Find where the given text appears and provide that cell's center as (X, Y) coordinate. 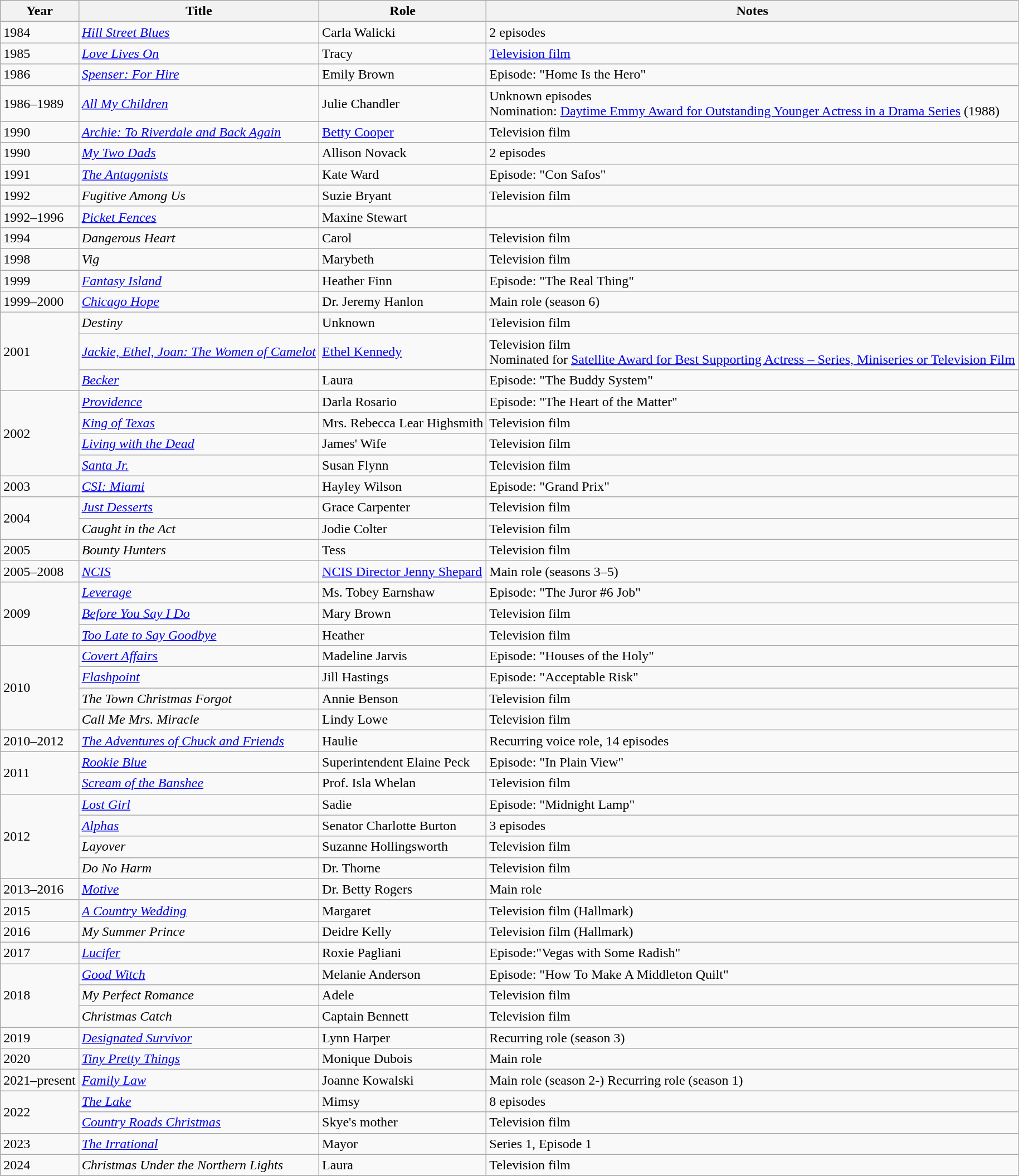
Episode: "Grand Prix" (752, 486)
Caught in the Act (198, 529)
Heather (403, 635)
1994 (40, 238)
2005–2008 (40, 571)
Providence (198, 402)
Maxine Stewart (403, 217)
2010–2012 (40, 741)
1985 (40, 53)
Designated Survivor (198, 1038)
Adele (403, 996)
2015 (40, 910)
All My Children (198, 104)
1999 (40, 280)
Episode: "The Buddy System" (752, 380)
Kate Ward (403, 174)
2020 (40, 1059)
Episode: "The Juror #6 Job" (752, 592)
Sadie (403, 804)
Dr. Betty Rogers (403, 889)
Susan Flynn (403, 465)
Scream of the Banshee (198, 783)
Margaret (403, 910)
Carla Walicki (403, 32)
Love Lives On (198, 53)
Julie Chandler (403, 104)
1992–1996 (40, 217)
The Antagonists (198, 174)
Dr. Thorne (403, 868)
1986 (40, 75)
Episode: "Houses of the Holy" (752, 656)
Jackie, Ethel, Joan: The Women of Camelot (198, 352)
Tiny Pretty Things (198, 1059)
Episode:"Vegas with Some Radish" (752, 953)
2001 (40, 352)
2019 (40, 1038)
Prof. Isla Whelan (403, 783)
2010 (40, 688)
Hill Street Blues (198, 32)
Allison Novack (403, 153)
Carol (403, 238)
Series 1, Episode 1 (752, 1144)
Christmas Under the Northern Lights (198, 1165)
James' Wife (403, 444)
Fantasy Island (198, 280)
Joanne Kowalski (403, 1080)
Leverage (198, 592)
A Country Wedding (198, 910)
Tess (403, 550)
Ms. Tobey Earnshaw (403, 592)
Roxie Pagliani (403, 953)
Senator Charlotte Burton (403, 826)
Main role (season 2-) Recurring role (season 1) (752, 1080)
1986–1989 (40, 104)
2023 (40, 1144)
Motive (198, 889)
1999–2000 (40, 302)
Vig (198, 259)
2011 (40, 773)
Do No Harm (198, 868)
Episode: "Con Safos" (752, 174)
Lindy Lowe (403, 720)
1984 (40, 32)
Title (198, 11)
My Perfect Romance (198, 996)
Unknown episodesNomination: Daytime Emmy Award for Outstanding Younger Actress in a Drama Series (1988) (752, 104)
Santa Jr. (198, 465)
2016 (40, 931)
Dangerous Heart (198, 238)
Unknown (403, 323)
Tracy (403, 53)
Annie Benson (403, 699)
2021–present (40, 1080)
Recurring role (season 3) (752, 1038)
Main role (season 6) (752, 302)
Episode: "Home Is the Hero" (752, 75)
King of Texas (198, 423)
Just Desserts (198, 508)
Episode: "The Real Thing" (752, 280)
2009 (40, 613)
Heather Finn (403, 280)
1992 (40, 196)
Hayley Wilson (403, 486)
Darla Rosario (403, 402)
Television filmNominated for Satellite Award for Best Supporting Actress – Series, Miniseries or Television Film (752, 352)
2002 (40, 433)
Becker (198, 380)
Episode: "How To Make A Middleton Quilt" (752, 974)
2018 (40, 996)
Grace Carpenter (403, 508)
2017 (40, 953)
Bounty Hunters (198, 550)
Layover (198, 847)
Year (40, 11)
Superintendent Elaine Peck (403, 762)
Rookie Blue (198, 762)
CSI: Miami (198, 486)
Lost Girl (198, 804)
Madeline Jarvis (403, 656)
2003 (40, 486)
Chicago Hope (198, 302)
My Summer Prince (198, 931)
Christmas Catch (198, 1017)
Betty Cooper (403, 132)
Deidre Kelly (403, 931)
Monique Dubois (403, 1059)
Haulie (403, 741)
Suzanne Hollingsworth (403, 847)
2022 (40, 1112)
Lucifer (198, 953)
Episode: "Midnight Lamp" (752, 804)
2024 (40, 1165)
Mayor (403, 1144)
Covert Affairs (198, 656)
Picket Fences (198, 217)
Mimsy (403, 1101)
Dr. Jeremy Hanlon (403, 302)
2004 (40, 518)
2013–2016 (40, 889)
Country Roads Christmas (198, 1123)
NCIS (198, 571)
1998 (40, 259)
Living with the Dead (198, 444)
Flashpoint (198, 677)
The Town Christmas Forgot (198, 699)
Jodie Colter (403, 529)
2005 (40, 550)
Lynn Harper (403, 1038)
Episode: "In Plain View" (752, 762)
Marybeth (403, 259)
Destiny (198, 323)
Fugitive Among Us (198, 196)
Mary Brown (403, 613)
Before You Say I Do (198, 613)
Recurring voice role, 14 episodes (752, 741)
8 episodes (752, 1101)
Melanie Anderson (403, 974)
Notes (752, 11)
2012 (40, 836)
Role (403, 11)
Good Witch (198, 974)
The Lake (198, 1101)
Emily Brown (403, 75)
Mrs. Rebecca Lear Highsmith (403, 423)
My Two Dads (198, 153)
Skye's mother (403, 1123)
3 episodes (752, 826)
Family Law (198, 1080)
Episode: "Acceptable Risk" (752, 677)
Episode: "The Heart of the Matter" (752, 402)
Jill Hastings (403, 677)
The Adventures of Chuck and Friends (198, 741)
NCIS Director Jenny Shepard (403, 571)
Call Me Mrs. Miracle (198, 720)
Ethel Kennedy (403, 352)
Archie: To Riverdale and Back Again (198, 132)
The Irrational (198, 1144)
Spenser: For Hire (198, 75)
1991 (40, 174)
Alphas (198, 826)
Captain Bennett (403, 1017)
Main role (seasons 3–5) (752, 571)
Suzie Bryant (403, 196)
Too Late to Say Goodbye (198, 635)
